From the cell containing the given text, extract its center point as [X, Y] coordinate. 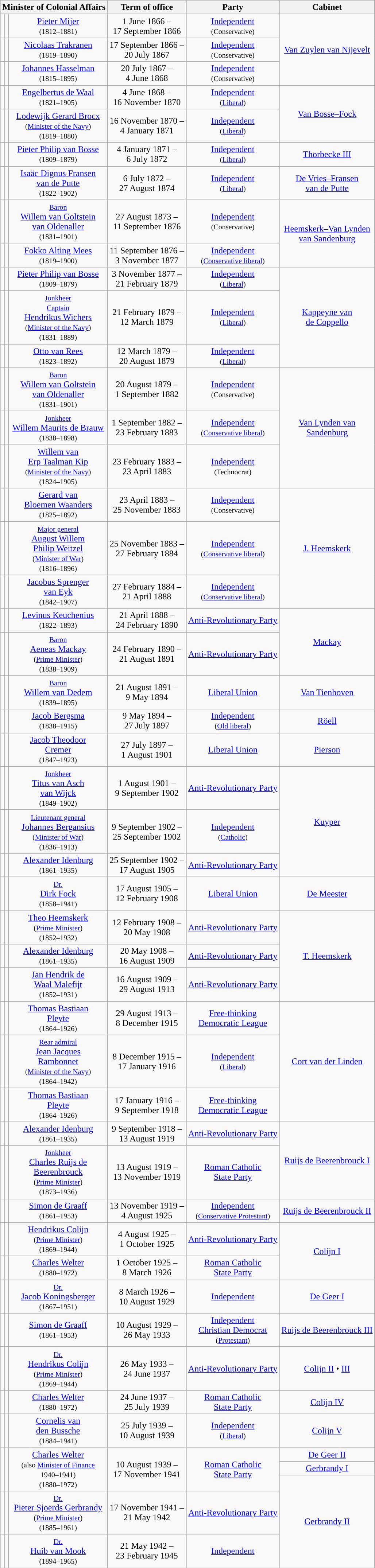
26 May 1933 – 24 June 1937 [147, 1369]
3 November 1877 – 21 February 1879 [147, 279]
Independent (Technocrat) [233, 467]
Pieter Mijer (1812–1881) [58, 26]
Van Zuylen van Nijevelt [327, 50]
27 July 1897 – 1 August 1901 [147, 750]
Party [233, 7]
25 July 1939 – 10 August 1939 [147, 1431]
Colijn II • III [327, 1369]
23 April 1883 – 25 November 1883 [147, 505]
1 October 1925 – 8 March 1926 [147, 1268]
4 June 1868 – 16 November 1870 [147, 97]
De Vries–Fransen van de Putte [327, 183]
Van Lynden van Sandenburg [327, 428]
Minister of Colonial Affairs [54, 7]
Dr. Jacob Koningsberger (1867–1951) [58, 1296]
Charles Welter (also Minister of Finance 1940–1941) (1880–1972) [58, 1469]
Heemskerk–Van Lynden van Sandenburg [327, 233]
Otto van Rees (1823–1892) [58, 356]
1 September 1882 – 23 February 1883 [147, 428]
De Geer II [327, 1454]
Jacobus Sprenger van Eyk (1842–1907) [58, 592]
Baron Aeneas Mackay (Prime Minister) (1838–1909) [58, 654]
12 March 1879 – 20 August 1879 [147, 356]
Hendrikus Colijn (Prime Minister) (1869–1944) [58, 1239]
1 June 1866 – 17 September 1866 [147, 26]
20 August 1879 – 1 September 1882 [147, 389]
Independent (Conservative Protestant) [233, 1210]
Colijn I [327, 1251]
Independent (Catholic) [233, 831]
Major general August Willem Philip Weitzel (Minister of War) (1816–1896) [58, 548]
Van Tienhoven [327, 692]
13 August 1919 – 13 November 1919 [147, 1172]
11 September 1876 – 3 November 1877 [147, 255]
Nicolaas Trakranen (1819–1890) [58, 50]
29 August 1913 – 8 December 1915 [147, 1018]
23 February 1883 – 23 April 1883 [147, 467]
Willem van Erp Taalman Kip (Minister of the Navy) (1824–1905) [58, 467]
Ruijs de Beerenbrouck II [327, 1210]
De Meester [327, 894]
Dr. Hendrikus Colijn (Prime Minister) (1869–1944) [58, 1369]
De Geer I [327, 1296]
Colijn IV [327, 1402]
Kuyper [327, 822]
17 January 1916 – 9 September 1918 [147, 1105]
21 May 1942 – 23 February 1945 [147, 1551]
4 January 1871 – 6 July 1872 [147, 155]
20 July 1867 – 4 June 1868 [147, 74]
10 August 1939 – 17 November 1941 [147, 1469]
J. Heemskerk [327, 548]
9 May 1894 – 27 July 1897 [147, 721]
1 August 1901 – 9 September 1902 [147, 788]
Cort van der Linden [327, 1062]
16 August 1909 – 29 August 1913 [147, 985]
13 November 1919 – 4 August 1925 [147, 1210]
Dr. Pieter Sjoerds Gerbrandy (Prime Minister) (1885–1961) [58, 1513]
Kappeyne van de Coppello [327, 317]
Ruijs de Beerenbrouck III [327, 1330]
Gerbrandy I [327, 1468]
21 August 1891 – 9 May 1894 [147, 692]
27 August 1873 – 11 September 1876 [147, 222]
Colijn V [327, 1431]
Gerard van Bloemen Waanders (1825–1892) [58, 505]
10 August 1929 – 26 May 1933 [147, 1330]
17 August 1905 – 12 February 1908 [147, 894]
24 June 1937 – 25 July 1939 [147, 1402]
17 September 1866 – 20 July 1867 [147, 50]
25 September 1902 – 17 August 1905 [147, 865]
Ruijs de Beerenbrouck I [327, 1160]
Jonkheer Charles Ruijs de Beerenbrouck (Prime Minister) (1873–1936) [58, 1172]
Independent (Old liberal) [233, 721]
25 November 1883 – 27 February 1884 [147, 548]
Mackay [327, 642]
Lodewijk Gerard Brocx (Minister of the Navy) (1819–1880) [58, 126]
8 December 1915 – 17 January 1916 [147, 1062]
Jacob Theodoor Cremer (1847–1923) [58, 750]
12 February 1908 – 20 May 1908 [147, 927]
Pierson [327, 750]
20 May 1908 – 16 August 1909 [147, 956]
Jonkheer Captain Hendrikus Wichers (Minister of the Navy) (1831–1889) [58, 317]
4 August 1925 – 1 October 1925 [147, 1239]
T. Heemskerk [327, 956]
9 September 1918 – 13 August 1919 [147, 1134]
Dr. Dirk Fock (1858–1941) [58, 894]
Cabinet [327, 7]
Levinus Keuchenius (1822–1893) [58, 620]
Röell [327, 721]
Cornelis van den Bussche (1884–1941) [58, 1431]
Term of office [147, 7]
Isaäc Dignus Fransen van de Putte (1822–1902) [58, 183]
Baron Willem van Dedem (1839–1895) [58, 692]
Gerbrandy II [327, 1522]
21 February 1879 – 12 March 1879 [147, 317]
Thorbecke III [327, 155]
Jacob Bergsma (1838–1915) [58, 721]
Jan Hendrik de Waal Malefijt (1852–1931) [58, 985]
Johannes Hasselman (1815–1895) [58, 74]
Dr. Huib van Mook (1894–1965) [58, 1551]
16 November 1870 – 4 January 1871 [147, 126]
Fokko Alting Mees (1819–1900) [58, 255]
24 February 1890 – 21 August 1891 [147, 654]
17 November 1941 – 21 May 1942 [147, 1513]
Engelbertus de Waal (1821–1905) [58, 97]
Van Bosse–Fock [327, 114]
Rear admiral Jean Jacques Rambonnet (Minister of the Navy) (1864–1942) [58, 1062]
Jonkheer Willem Maurits de Brauw (1838–1898) [58, 428]
27 February 1884 – 21 April 1888 [147, 592]
Independent Christian Democrat (Protestant) [233, 1330]
Theo Heemskerk (Prime Minister) (1852–1932) [58, 927]
21 April 1888 – 24 February 1890 [147, 620]
Jonkheer Titus van Asch van Wijck (1849–1902) [58, 788]
9 September 1902 – 25 September 1902 [147, 831]
Lieutenant general Johannes Bergansius (Minister of War) (1836–1913) [58, 831]
8 March 1926 – 10 August 1929 [147, 1296]
6 July 1872 – 27 August 1874 [147, 183]
